Return [x, y] of the center of cell containing provided text 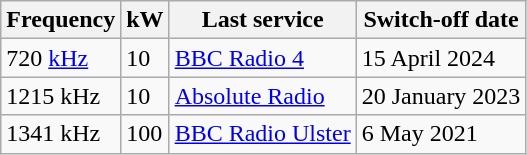
BBC Radio Ulster [262, 134]
Switch-off date [441, 20]
Last service [262, 20]
Absolute Radio [262, 96]
15 April 2024 [441, 58]
6 May 2021 [441, 134]
BBC Radio 4 [262, 58]
20 January 2023 [441, 96]
720 kHz [61, 58]
100 [145, 134]
Frequency [61, 20]
kW [145, 20]
1215 kHz [61, 96]
1341 kHz [61, 134]
